Output the [x, y] coordinate of the center of the cell containing the given text.  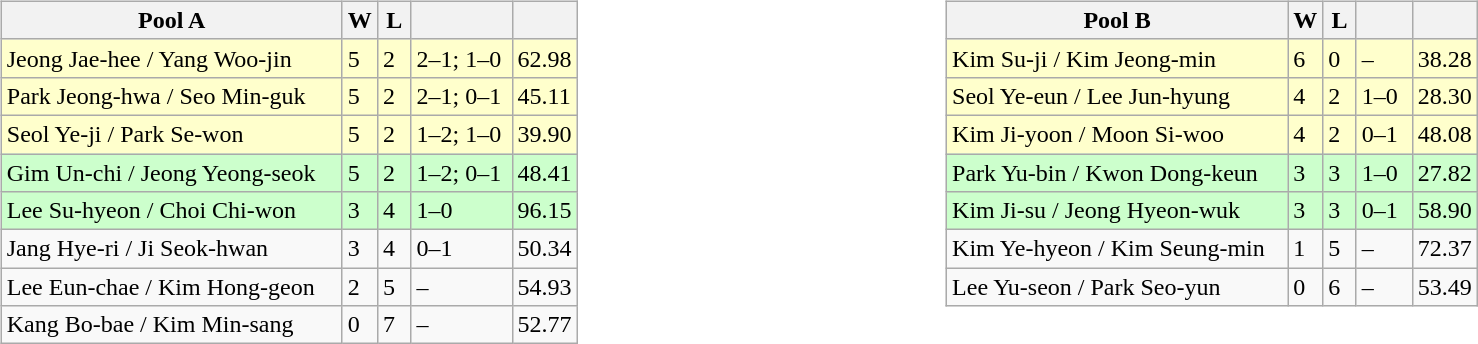
1 [1306, 249]
Kang Bo-bae / Kim Min-sang [172, 325]
7 [394, 325]
27.82 [1444, 173]
Kim Ye-hyeon / Kim Seung-min [1118, 249]
52.77 [544, 325]
Gim Un-chi / Jeong Yeong-seok [172, 173]
48.41 [544, 173]
2–1; 1–0 [462, 58]
Jeong Jae-hee / Yang Woo-jin [172, 58]
Kim Ji-yoon / Moon Si-woo [1118, 134]
Park Yu-bin / Kwon Dong-keun [1118, 173]
1–2; 0–1 [462, 173]
50.34 [544, 249]
53.49 [1444, 287]
Kim Ji-su / Jeong Hyeon-wuk [1118, 211]
Jang Hye-ri / Ji Seok-hwan [172, 249]
Lee Su-hyeon / Choi Chi-won [172, 211]
39.90 [544, 134]
96.15 [544, 211]
1–2; 1–0 [462, 134]
54.93 [544, 287]
62.98 [544, 58]
2–1; 0–1 [462, 96]
28.30 [1444, 96]
72.37 [1444, 249]
Kim Su-ji / Kim Jeong-min [1118, 58]
Seol Ye-ji / Park Se-won [172, 134]
Seol Ye-eun / Lee Jun-hyung [1118, 96]
58.90 [1444, 211]
Lee Eun-chae / Kim Hong-geon [172, 287]
Pool A [172, 20]
Pool B [1118, 20]
Park Jeong-hwa / Seo Min-guk [172, 96]
45.11 [544, 96]
48.08 [1444, 134]
Lee Yu-seon / Park Seo-yun [1118, 287]
38.28 [1444, 58]
